From the cell containing the given text, extract its center point as (x, y) coordinate. 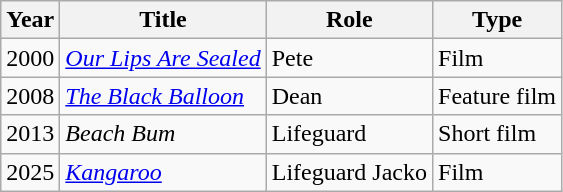
Our Lips Are Sealed (163, 58)
Year (30, 20)
Dean (349, 96)
2013 (30, 134)
Lifeguard (349, 134)
Kangaroo (163, 172)
The Black Balloon (163, 96)
Role (349, 20)
Lifeguard Jacko (349, 172)
2000 (30, 58)
2008 (30, 96)
Pete (349, 58)
Title (163, 20)
Feature film (498, 96)
Type (498, 20)
Short film (498, 134)
2025 (30, 172)
Beach Bum (163, 134)
